Determine the [x, y] coordinate at the center of the cell enclosing the given text.  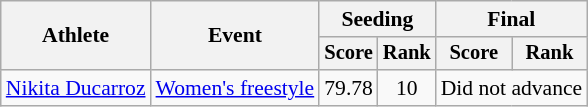
10 [407, 88]
Did not advance [512, 88]
Women's freestyle [236, 88]
Event [236, 36]
79.78 [348, 88]
Seeding [377, 19]
Athlete [76, 36]
Final [512, 19]
Nikita Ducarroz [76, 88]
